Find where the given text appears and provide that cell's center as (x, y) coordinate. 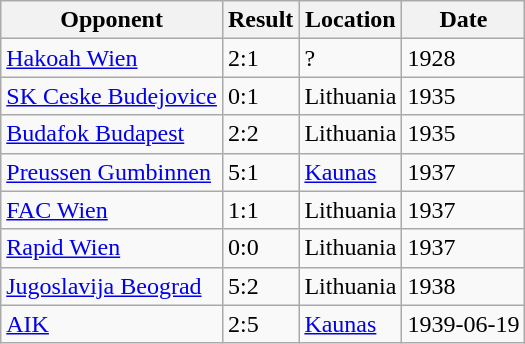
5:1 (260, 172)
Opponent (112, 20)
2:2 (260, 134)
Result (260, 20)
1938 (464, 286)
? (350, 58)
FAC Wien (112, 210)
1:1 (260, 210)
0:1 (260, 96)
Jugoslavija Beograd (112, 286)
1939-06-19 (464, 324)
SK Ceske Budejovice (112, 96)
Rapid Wien (112, 248)
Date (464, 20)
1928 (464, 58)
5:2 (260, 286)
AIK (112, 324)
2:1 (260, 58)
Hakoah Wien (112, 58)
Location (350, 20)
Preussen Gumbinnen (112, 172)
0:0 (260, 248)
Budafok Budapest (112, 134)
2:5 (260, 324)
